Provide the (X, Y) coordinate of the cell's center where the given text is located.  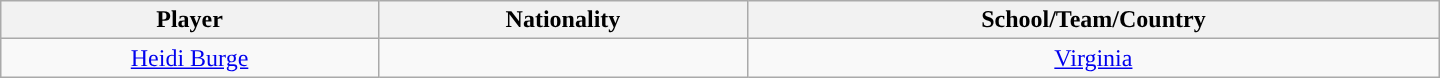
Virginia (1094, 58)
School/Team/Country (1094, 20)
Player (190, 20)
Nationality (562, 20)
Heidi Burge (190, 58)
